Output the (x, y) coordinate of the center of the cell containing the given text.  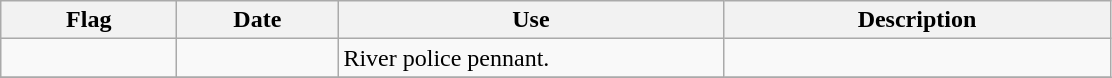
River police pennant. (531, 58)
Flag (89, 20)
Use (531, 20)
Date (258, 20)
Description (917, 20)
